Return the (X, Y) coordinate for the center point of the cell that contains the specified text.  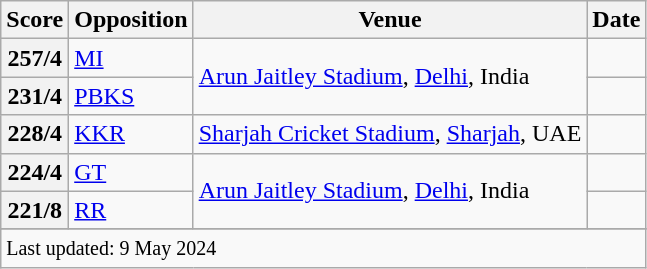
GT (131, 172)
Date (616, 20)
228/4 (35, 134)
KKR (131, 134)
MI (131, 58)
Opposition (131, 20)
RR (131, 210)
Last updated: 9 May 2024 (324, 248)
257/4 (35, 58)
224/4 (35, 172)
Sharjah Cricket Stadium, Sharjah, UAE (390, 134)
221/8 (35, 210)
231/4 (35, 96)
Score (35, 20)
Venue (390, 20)
PBKS (131, 96)
